Search for the cell housing the specified text and yield its (x, y) center coordinate. 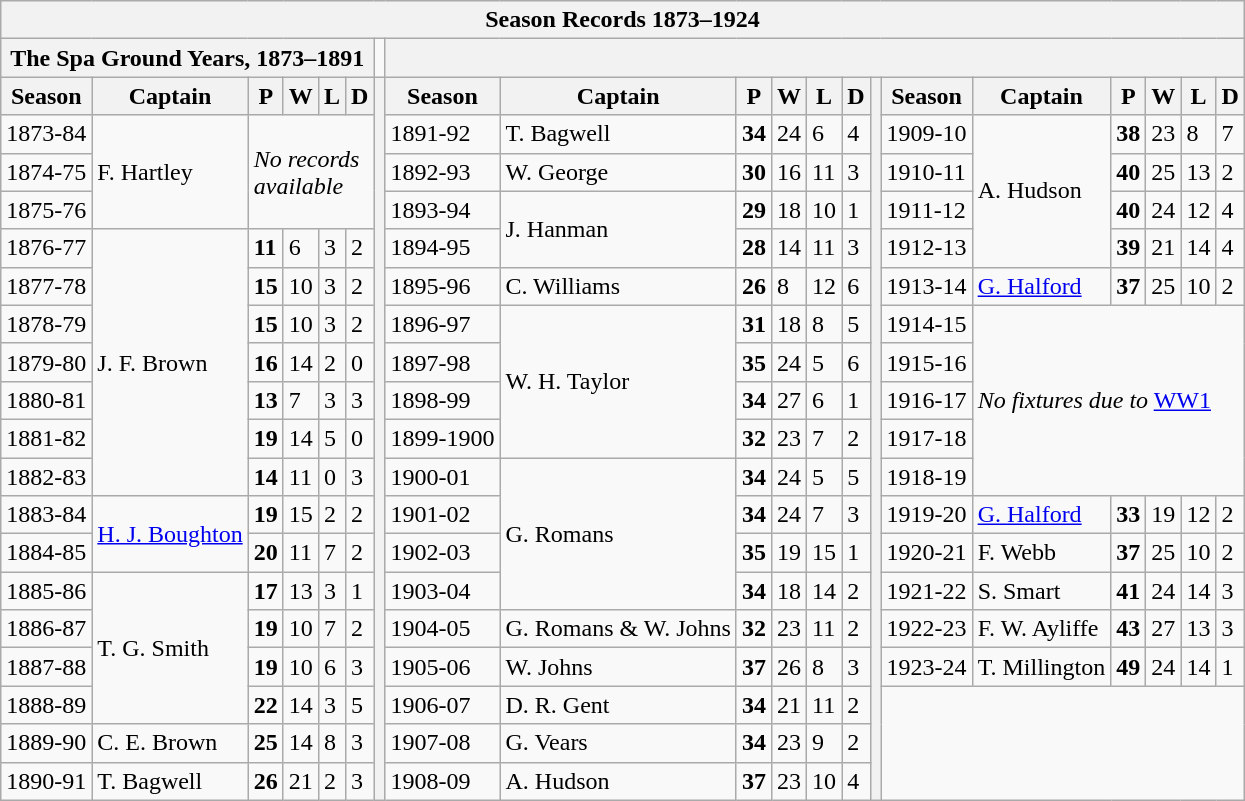
C. Williams (618, 286)
1897-98 (442, 362)
J. F. Brown (170, 362)
W. Johns (618, 667)
1921-22 (926, 591)
33 (1128, 515)
1908-09 (442, 781)
1918-19 (926, 477)
1917-18 (926, 438)
W. George (618, 172)
1910-11 (926, 172)
1894-95 (442, 248)
1899-1900 (442, 438)
29 (754, 210)
1881-82 (46, 438)
43 (1128, 629)
1882-83 (46, 477)
G. Romans & W. Johns (618, 629)
1884-85 (46, 553)
1915-16 (926, 362)
1886-87 (46, 629)
1875-76 (46, 210)
1900-01 (442, 477)
1919-20 (926, 515)
F. W. Ayliffe (1042, 629)
F. Hartley (170, 172)
1880-81 (46, 400)
H. J. Boughton (170, 534)
1895-96 (442, 286)
1878-79 (46, 324)
49 (1128, 667)
1923-24 (926, 667)
28 (754, 248)
1876-77 (46, 248)
No fixtures due to WW1 (1108, 400)
F. Webb (1042, 553)
1914-15 (926, 324)
The Spa Ground Years, 1873–1891 (188, 58)
1903-04 (442, 591)
Season Records 1873–1924 (623, 20)
1913-14 (926, 286)
S. Smart (1042, 591)
G. Vears (618, 743)
9 (824, 743)
1874-75 (46, 172)
T. G. Smith (170, 648)
1873-84 (46, 134)
No recordsavailable (311, 172)
1904-05 (442, 629)
30 (754, 172)
1922-23 (926, 629)
1916-17 (926, 400)
1920-21 (926, 553)
38 (1128, 134)
C. E. Brown (170, 743)
1912-13 (926, 248)
1906-07 (442, 705)
1905-06 (442, 667)
D. R. Gent (618, 705)
W. H. Taylor (618, 381)
1883-84 (46, 515)
1909-10 (926, 134)
1887-88 (46, 667)
39 (1128, 248)
1907-08 (442, 743)
1879-80 (46, 362)
20 (266, 553)
G. Romans (618, 534)
J. Hanman (618, 229)
1889-90 (46, 743)
T. Millington (1042, 667)
1885-86 (46, 591)
22 (266, 705)
1896-97 (442, 324)
31 (754, 324)
1898-99 (442, 400)
1891-92 (442, 134)
41 (1128, 591)
1892-93 (442, 172)
1902-03 (442, 553)
1911-12 (926, 210)
1893-94 (442, 210)
1890-91 (46, 781)
1888-89 (46, 705)
1877-78 (46, 286)
17 (266, 591)
1901-02 (442, 515)
